Identify which cell holds the provided text, then report its (X, Y) central coordinate. 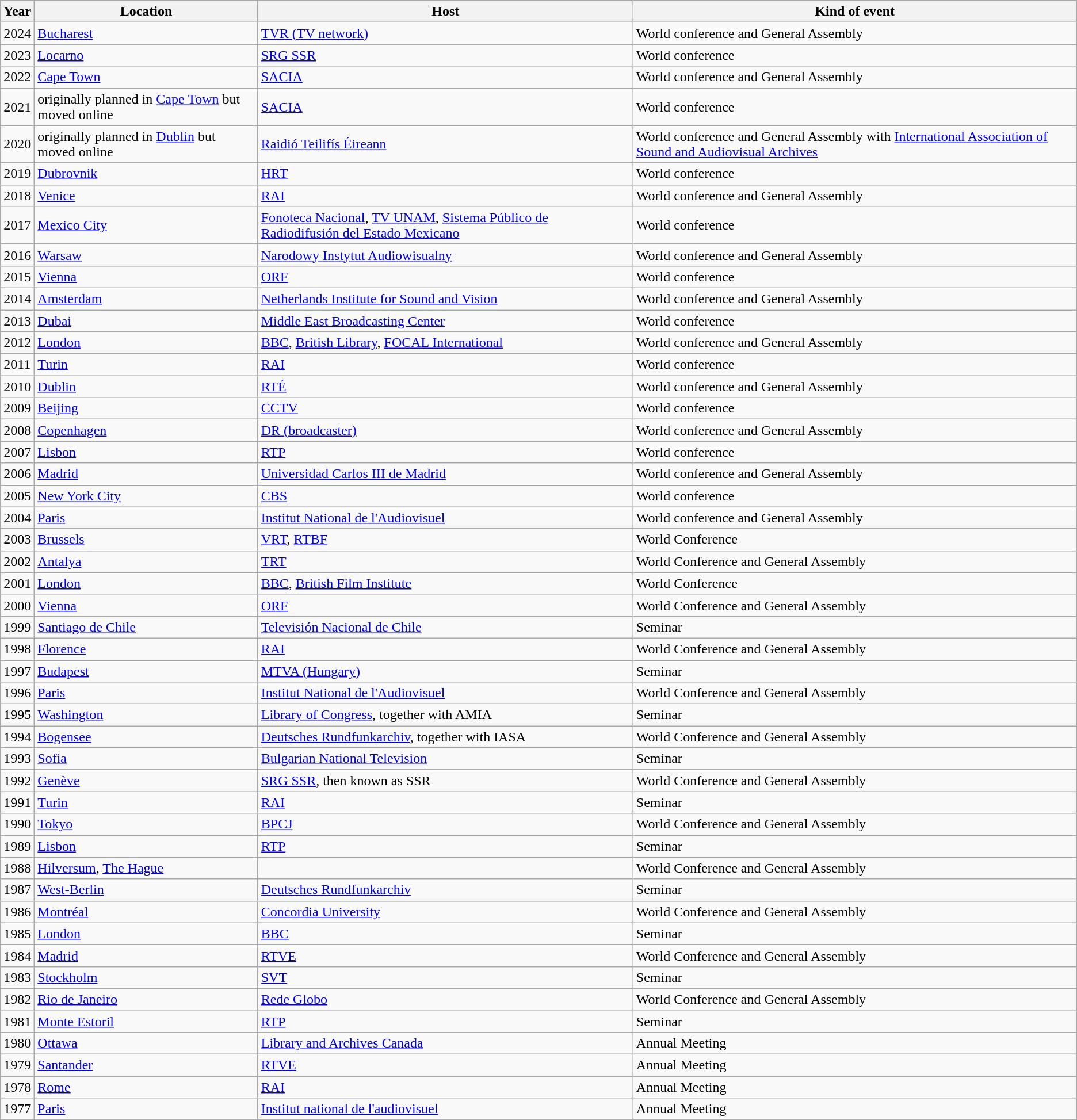
2004 (17, 518)
1980 (17, 1043)
Monte Estoril (146, 1021)
1985 (17, 934)
Budapest (146, 671)
Year (17, 12)
Ottawa (146, 1043)
Beijing (146, 408)
Netherlands Institute for Sound and Vision (445, 299)
2009 (17, 408)
2001 (17, 583)
2002 (17, 561)
1996 (17, 693)
Library of Congress, together with AMIA (445, 715)
CBS (445, 496)
1977 (17, 1109)
2006 (17, 474)
Florence (146, 649)
Montréal (146, 912)
1983 (17, 977)
2011 (17, 365)
TRT (445, 561)
2018 (17, 196)
Location (146, 12)
1997 (17, 671)
Amsterdam (146, 299)
CCTV (445, 408)
1995 (17, 715)
1990 (17, 824)
originally planned in Cape Town but moved online (146, 107)
Rome (146, 1087)
Host (445, 12)
originally planned in Dublin but moved online (146, 144)
1994 (17, 737)
Kind of event (855, 12)
Library and Archives Canada (445, 1043)
2016 (17, 255)
World conference and General Assembly with International Association of Sound and Audiovisual Archives (855, 144)
BBC, British Library, FOCAL International (445, 343)
2010 (17, 387)
Universidad Carlos III de Madrid (445, 474)
1988 (17, 868)
SRG SSR, then known as SSR (445, 781)
1989 (17, 846)
BPCJ (445, 824)
VRT, RTBF (445, 540)
2021 (17, 107)
Concordia University (445, 912)
Dubai (146, 320)
Institut national de l'audiovisuel (445, 1109)
Stockholm (146, 977)
SVT (445, 977)
HRT (445, 174)
2022 (17, 77)
Bogensee (146, 737)
Antalya (146, 561)
Cape Town (146, 77)
2020 (17, 144)
Copenhagen (146, 430)
MTVA (Hungary) (445, 671)
Locarno (146, 55)
1993 (17, 759)
2015 (17, 277)
2014 (17, 299)
Sofia (146, 759)
Rio de Janeiro (146, 999)
1999 (17, 627)
2003 (17, 540)
Dublin (146, 387)
1992 (17, 781)
1979 (17, 1065)
Warsaw (146, 255)
2008 (17, 430)
2007 (17, 452)
DR (broadcaster) (445, 430)
1982 (17, 999)
1981 (17, 1021)
Middle East Broadcasting Center (445, 320)
Santiago de Chile (146, 627)
Deutsches Rundfunkarchiv, together with IASA (445, 737)
1984 (17, 955)
1986 (17, 912)
2013 (17, 320)
Raidió Teilifís Éireann (445, 144)
Narodowy Instytut Audiowisualny (445, 255)
Bucharest (146, 33)
Venice (146, 196)
2017 (17, 225)
1991 (17, 802)
Genève (146, 781)
Washington (146, 715)
Rede Globo (445, 999)
BBC, British Film Institute (445, 583)
2000 (17, 605)
Bulgarian National Television (445, 759)
West-Berlin (146, 890)
1998 (17, 649)
TVR (TV network) (445, 33)
1978 (17, 1087)
Mexico City (146, 225)
2019 (17, 174)
2012 (17, 343)
2005 (17, 496)
Hilversum, The Hague (146, 868)
1987 (17, 890)
Televisión Nacional de Chile (445, 627)
SRG SSR (445, 55)
RTÉ (445, 387)
BBC (445, 934)
Fonoteca Nacional, TV UNAM, Sistema Público de Radiodifusión del Estado Mexicano (445, 225)
Tokyo (146, 824)
2023 (17, 55)
Brussels (146, 540)
Dubrovnik (146, 174)
New York City (146, 496)
Santander (146, 1065)
Deutsches Rundfunkarchiv (445, 890)
2024 (17, 33)
